Pinpoint the cell where the given text exists, returning its (X, Y) midpoint coordinate. 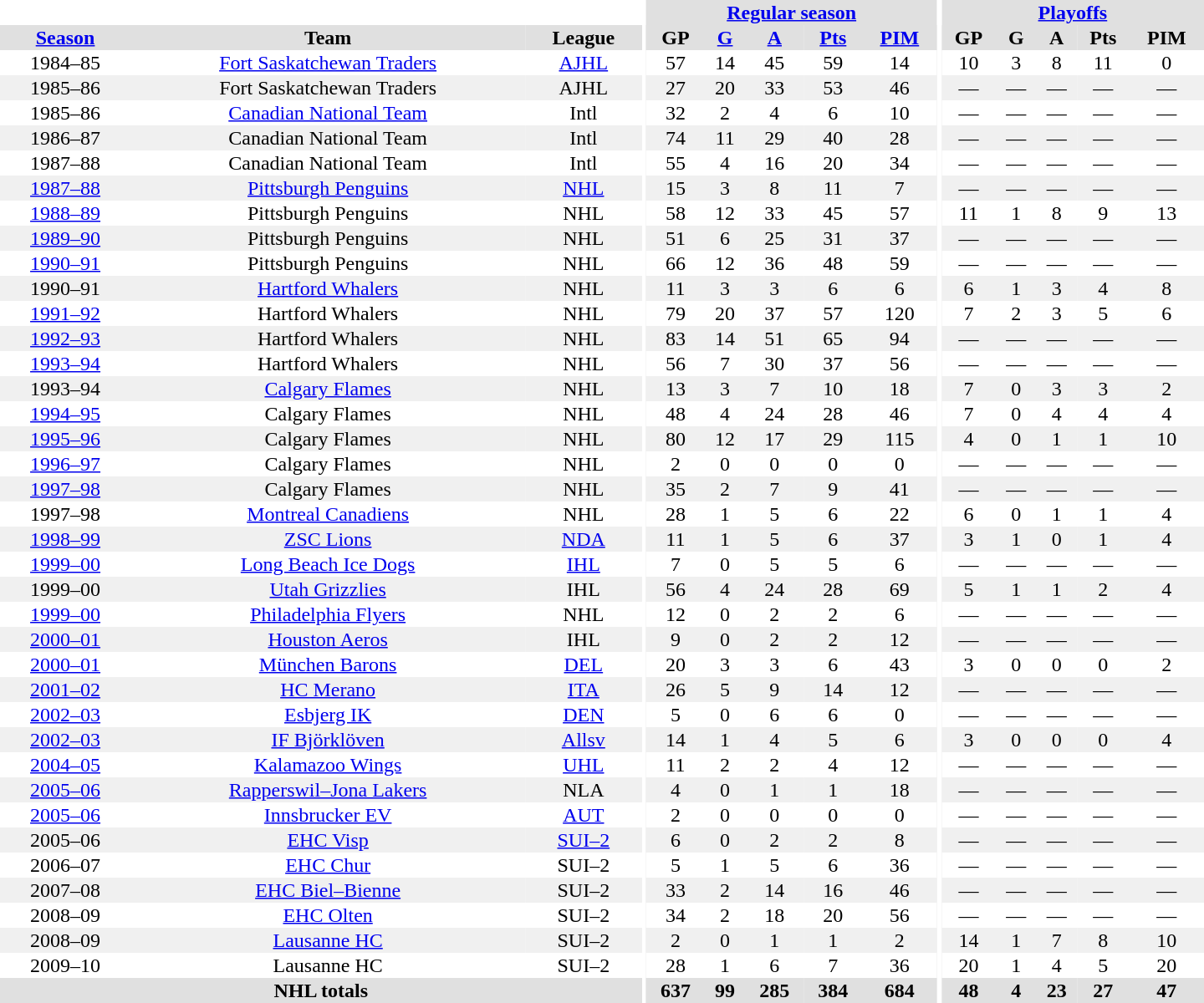
1996–97 (65, 464)
1989–90 (65, 238)
1994–95 (65, 414)
31 (833, 238)
EHC Visp (328, 840)
23 (1056, 990)
47 (1167, 990)
NLA (584, 790)
1986–87 (65, 138)
32 (676, 113)
285 (774, 990)
66 (676, 263)
55 (676, 163)
2009–10 (65, 965)
AUT (584, 815)
Allsv (584, 740)
17 (774, 439)
1995–96 (65, 439)
41 (900, 489)
Team (328, 38)
NHL totals (321, 990)
637 (676, 990)
74 (676, 138)
79 (676, 313)
1984–85 (65, 63)
ITA (584, 690)
2004–05 (65, 765)
40 (833, 138)
53 (833, 88)
DEN (584, 715)
Montreal Canadiens (328, 514)
1988–89 (65, 213)
Season (65, 38)
1992–93 (65, 339)
EHC Olten (328, 915)
Utah Grizzlies (328, 589)
26 (676, 690)
25 (774, 238)
58 (676, 213)
Playoffs (1073, 13)
684 (900, 990)
2007–08 (65, 890)
35 (676, 489)
League (584, 38)
HC Merano (328, 690)
Long Beach Ice Dogs (328, 564)
120 (900, 313)
30 (774, 364)
83 (676, 339)
Kalamazoo Wings (328, 765)
UHL (584, 765)
65 (833, 339)
NDA (584, 539)
2006–07 (65, 865)
Philadelphia Flyers (328, 614)
Innsbrucker EV (328, 815)
EHC Chur (328, 865)
99 (725, 990)
1998–99 (65, 539)
IF Björklöven (328, 740)
Rapperswil–Jona Lakers (328, 790)
ZSC Lions (328, 539)
43 (900, 664)
94 (900, 339)
Houston Aeros (328, 639)
2001–02 (65, 690)
1991–92 (65, 313)
115 (900, 439)
22 (900, 514)
69 (900, 589)
EHC Biel–Bienne (328, 890)
München Barons (328, 664)
Esbjerg IK (328, 715)
DEL (584, 664)
15 (676, 188)
Regular season (792, 13)
80 (676, 439)
384 (833, 990)
